Capture the cell that displays the provided text and extract its [X, Y] central coordinate. 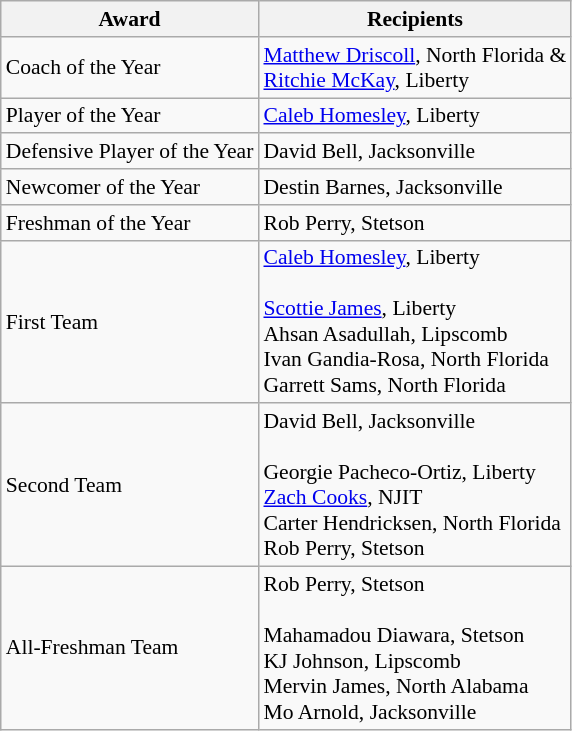
Freshman of the Year [130, 223]
Award [130, 19]
Coach of the Year [130, 68]
Second Team [130, 486]
Destin Barnes, Jacksonville [414, 187]
Newcomer of the Year [130, 187]
Rob Perry, Stetson [414, 223]
All-Freshman Team [130, 648]
First Team [130, 322]
Caleb Homesley, LibertyScottie James, Liberty Ahsan Asadullah, Lipscomb Ivan Gandia-Rosa, North Florida Garrett Sams, North Florida [414, 322]
David Bell, Jacksonville [414, 152]
Recipients [414, 19]
David Bell, JacksonvilleGeorgie Pacheco-Ortiz, Liberty Zach Cooks, NJIT Carter Hendricksen, North Florida Rob Perry, Stetson [414, 486]
Rob Perry, StetsonMahamadou Diawara, Stetson KJ Johnson, Lipscomb Mervin James, North Alabama Mo Arnold, Jacksonville [414, 648]
Caleb Homesley, Liberty [414, 116]
Defensive Player of the Year [130, 152]
Player of the Year [130, 116]
Matthew Driscoll, North Florida &Ritchie McKay, Liberty [414, 68]
